Detect which cell encompasses the target text, then output its (X, Y) center coordinate. 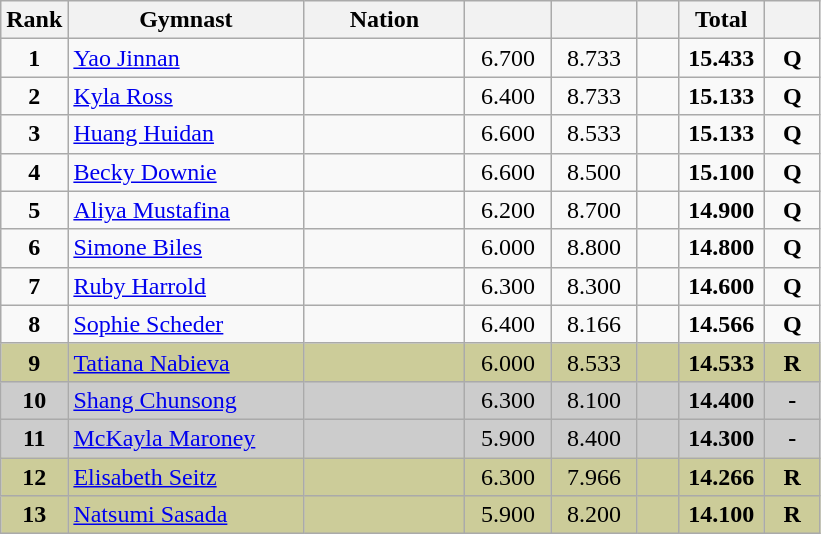
14.100 (721, 515)
10 (34, 400)
Nation (384, 20)
6.200 (508, 210)
7.966 (594, 477)
6.700 (508, 58)
8.500 (594, 172)
14.900 (721, 210)
3 (34, 134)
Elisabeth Seitz (186, 477)
8.800 (594, 248)
Gymnast (186, 20)
14.266 (721, 477)
5 (34, 210)
Kyla Ross (186, 96)
8 (34, 324)
McKayla Maroney (186, 438)
9 (34, 362)
8.166 (594, 324)
13 (34, 515)
14.533 (721, 362)
2 (34, 96)
Becky Downie (186, 172)
14.800 (721, 248)
Aliya Mustafina (186, 210)
Huang Huidan (186, 134)
1 (34, 58)
Rank (34, 20)
14.600 (721, 286)
Sophie Scheder (186, 324)
Yao Jinnan (186, 58)
14.566 (721, 324)
11 (34, 438)
Tatiana Nabieva (186, 362)
Simone Biles (186, 248)
6 (34, 248)
Total (721, 20)
Shang Chunsong (186, 400)
14.400 (721, 400)
8.200 (594, 515)
15.433 (721, 58)
7 (34, 286)
14.300 (721, 438)
Ruby Harrold (186, 286)
8.100 (594, 400)
8.700 (594, 210)
8.300 (594, 286)
4 (34, 172)
Natsumi Sasada (186, 515)
8.400 (594, 438)
15.100 (721, 172)
12 (34, 477)
